From the cell containing the given text, extract its center point as [X, Y] coordinate. 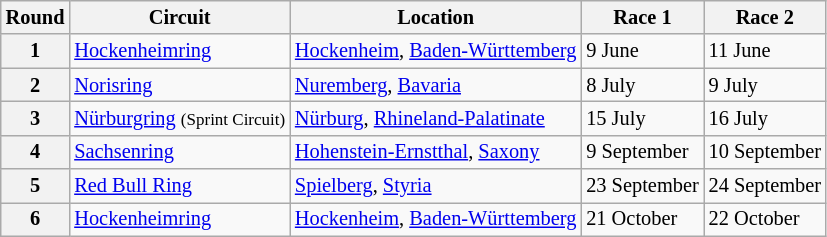
22 October [765, 219]
Race 1 [642, 17]
Spielberg, Styria [436, 186]
24 September [765, 186]
21 October [642, 219]
9 June [642, 51]
8 July [642, 85]
Race 2 [765, 17]
Circuit [180, 17]
9 September [642, 152]
3 [36, 118]
Norisring [180, 85]
Sachsenring [180, 152]
Hohenstein-Ernstthal, Saxony [436, 152]
Round [36, 17]
2 [36, 85]
11 June [765, 51]
9 July [765, 85]
1 [36, 51]
4 [36, 152]
Red Bull Ring [180, 186]
15 July [642, 118]
16 July [765, 118]
Location [436, 17]
23 September [642, 186]
Nuremberg, Bavaria [436, 85]
10 September [765, 152]
6 [36, 219]
5 [36, 186]
Nürburg, Rhineland-Palatinate [436, 118]
Nürburgring (Sprint Circuit) [180, 118]
